Scan for the cell matching the given text and deliver its (X, Y) coordinate at center. 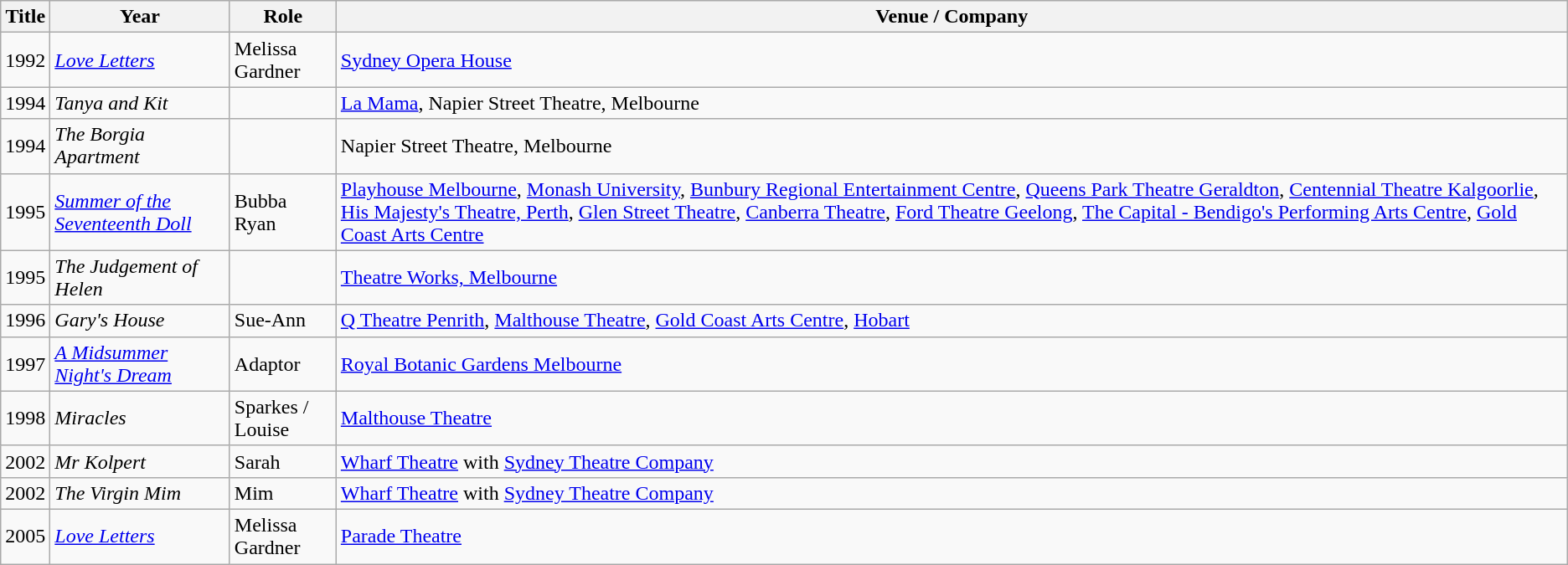
The Judgement of Helen (140, 278)
Napier Street Theatre, Melbourne (952, 146)
Gary's House (140, 321)
The Virgin Mim (140, 493)
1997 (25, 363)
1996 (25, 321)
Mim (283, 493)
Sparkes / Louise (283, 419)
Miracles (140, 419)
Malthouse Theatre (952, 419)
1992 (25, 60)
Bubba Ryan (283, 212)
2005 (25, 536)
Year (140, 17)
Adaptor (283, 363)
The Borgia Apartment (140, 146)
Q Theatre Penrith, Malthouse Theatre, Gold Coast Arts Centre, Hobart (952, 321)
Title (25, 17)
Venue / Company (952, 17)
Sarah (283, 461)
Mr Kolpert (140, 461)
Summer of the Seventeenth Doll (140, 212)
A Midsummer Night's Dream (140, 363)
Theatre Works, Melbourne (952, 278)
Role (283, 17)
Sydney Opera House (952, 60)
Tanya and Kit (140, 103)
1998 (25, 419)
Sue-Ann (283, 321)
La Mama, Napier Street Theatre, Melbourne (952, 103)
Parade Theatre (952, 536)
Royal Botanic Gardens Melbourne (952, 363)
